Provide the (X, Y) coordinate of the cell's center where the given text is located.  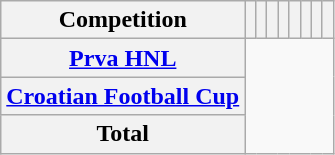
Prva HNL (123, 58)
Competition (123, 20)
Croatian Football Cup (123, 96)
Total (123, 134)
